Determine the [x, y] coordinate at the center of the cell enclosing the given text.  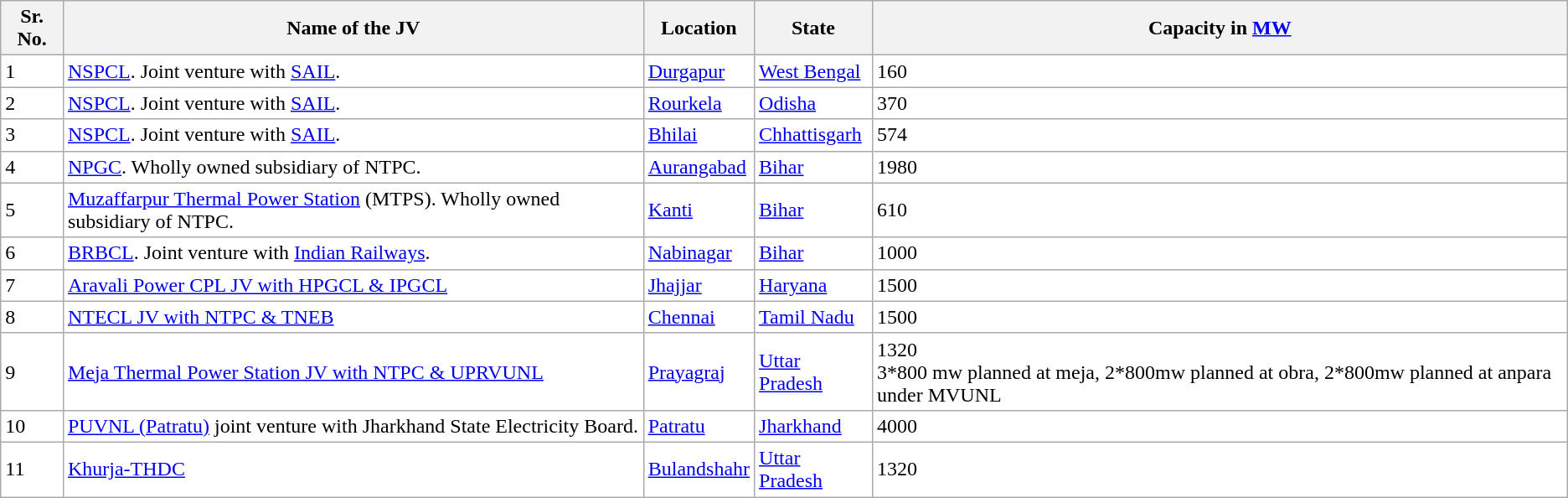
1980 [1220, 167]
West Bengal [814, 71]
Sr. No. [32, 29]
Capacity in MW [1220, 29]
NPGC. Wholly owned subsidiary of NTPC. [353, 167]
2 [32, 103]
1000 [1220, 253]
Durgapur [699, 71]
Chennai [699, 317]
10 [32, 426]
Tamil Nadu [814, 317]
9 [32, 371]
11 [32, 469]
Jhajjar [699, 285]
PUVNL (Patratu) joint venture with Jharkhand State Electricity Board. [353, 426]
Bulandshahr [699, 469]
8 [32, 317]
Chhattisgarh [814, 135]
370 [1220, 103]
Aravali Power CPL JV with HPGCL & IPGCL [353, 285]
Nabinagar [699, 253]
Name of the JV [353, 29]
610 [1220, 210]
1 [32, 71]
Kanti [699, 210]
Bhilai [699, 135]
4 [32, 167]
Khurja-THDC [353, 469]
574 [1220, 135]
State [814, 29]
Prayagraj [699, 371]
6 [32, 253]
160 [1220, 71]
BRBCL. Joint venture with Indian Railways. [353, 253]
Haryana [814, 285]
Aurangabad [699, 167]
Jharkhand [814, 426]
Patratu [699, 426]
3 [32, 135]
Muzaffarpur Thermal Power Station (MTPS). Wholly owned subsidiary of NTPC. [353, 210]
Location [699, 29]
7 [32, 285]
4000 [1220, 426]
1320 [1220, 469]
Meja Thermal Power Station JV with NTPC & UPRVUNL [353, 371]
13203*800 mw planned at meja, 2*800mw planned at obra, 2*800mw planned at anpara under MVUNL [1220, 371]
5 [32, 210]
Rourkela [699, 103]
NTECL JV with NTPC & TNEB [353, 317]
Odisha [814, 103]
